Search for the cell housing the specified text and yield its (X, Y) center coordinate. 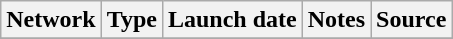
Launch date (232, 20)
Notes (336, 20)
Source (412, 20)
Type (132, 20)
Network (51, 20)
